Detect which cell encompasses the target text, then output its (X, Y) center coordinate. 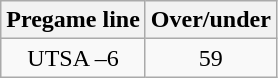
59 (210, 58)
Over/under (210, 20)
Pregame line (74, 20)
UTSA –6 (74, 58)
